Provide the (X, Y) coordinate of the cell's center where the given text is located.  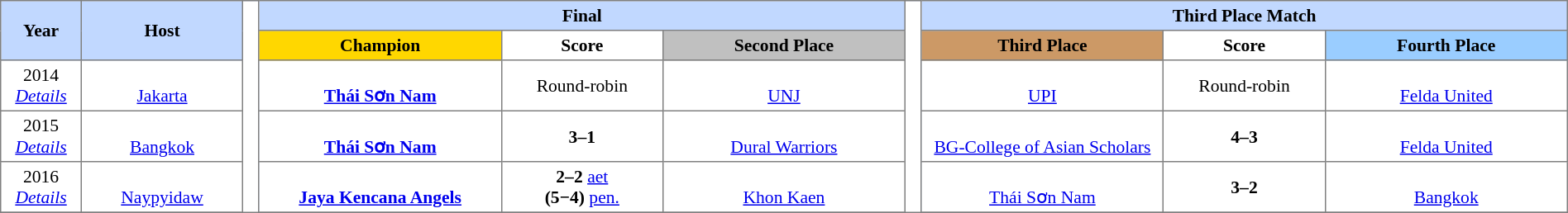
2015Details (41, 136)
Khon Kaen (784, 187)
Final (582, 16)
BG-College of Asian Scholars (1042, 136)
Host (162, 31)
Third Place (1042, 45)
2014Details (41, 86)
3–2 (1244, 187)
Jaya Kencana Angels (380, 187)
Second Place (784, 45)
Third Place Match (1244, 16)
Year (41, 31)
Jakarta (162, 86)
3–1 (582, 136)
Naypyidaw (162, 187)
Dural Warriors (784, 136)
2016Details (41, 187)
2–2 aet (5−4) pen. (582, 187)
4–3 (1244, 136)
Champion (380, 45)
UPI (1042, 86)
UNJ (784, 86)
Fourth Place (1446, 45)
